Pinpoint the cell where the given text exists, returning its (X, Y) midpoint coordinate. 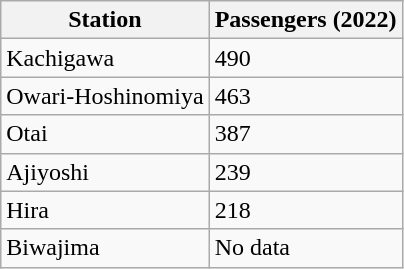
Otai (105, 134)
Hira (105, 210)
463 (306, 96)
No data (306, 248)
Ajiyoshi (105, 172)
239 (306, 172)
Kachigawa (105, 58)
Owari-Hoshinomiya (105, 96)
218 (306, 210)
387 (306, 134)
490 (306, 58)
Biwajima (105, 248)
Passengers (2022) (306, 20)
Station (105, 20)
